Return the (X, Y) coordinate for the center point of the cell that contains the specified text.  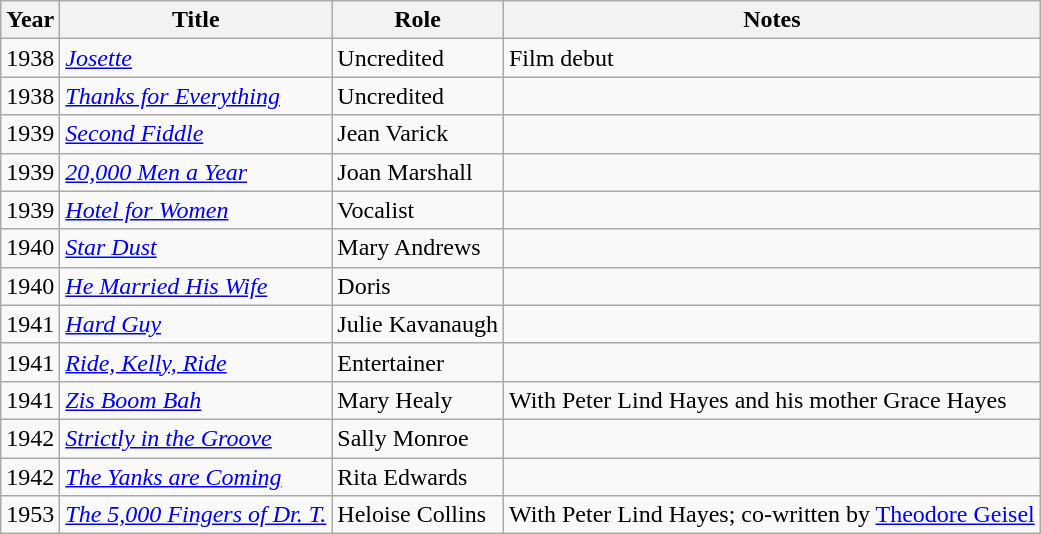
1953 (30, 515)
Second Fiddle (196, 134)
20,000 Men a Year (196, 172)
The 5,000 Fingers of Dr. T. (196, 515)
Heloise Collins (418, 515)
Doris (418, 286)
Zis Boom Bah (196, 400)
Star Dust (196, 248)
Mary Andrews (418, 248)
Vocalist (418, 210)
Thanks for Everything (196, 96)
Notes (772, 20)
Julie Kavanaugh (418, 324)
Rita Edwards (418, 477)
Title (196, 20)
With Peter Lind Hayes; co-written by Theodore Geisel (772, 515)
He Married His Wife (196, 286)
Entertainer (418, 362)
Strictly in the Groove (196, 438)
Josette (196, 58)
Ride, Kelly, Ride (196, 362)
Jean Varick (418, 134)
The Yanks are Coming (196, 477)
Role (418, 20)
Year (30, 20)
With Peter Lind Hayes and his mother Grace Hayes (772, 400)
Film debut (772, 58)
Hard Guy (196, 324)
Hotel for Women (196, 210)
Joan Marshall (418, 172)
Mary Healy (418, 400)
Sally Monroe (418, 438)
